Scan for the cell matching the given text and deliver its [x, y] coordinate at center. 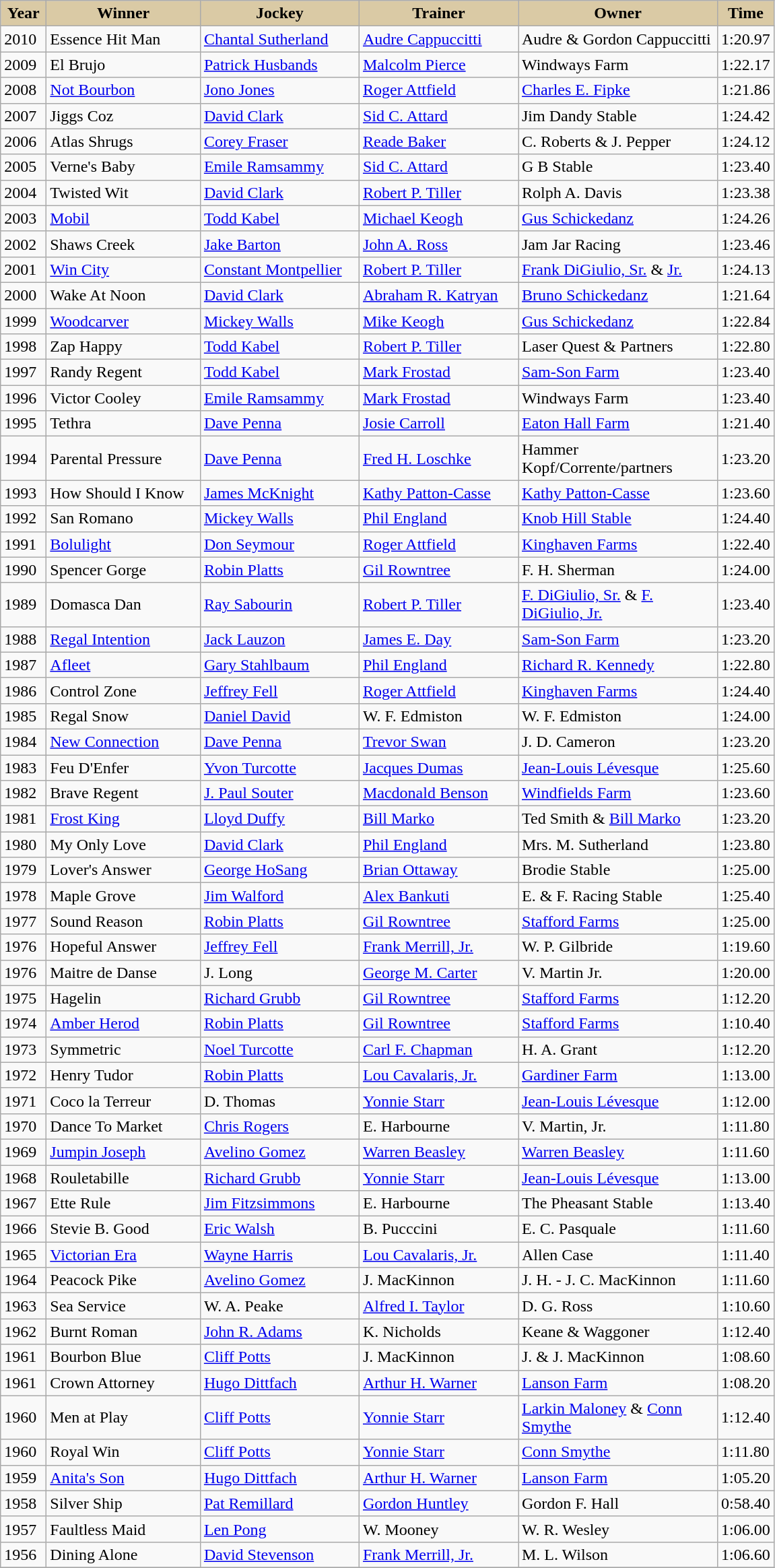
G B Stable [618, 167]
Mrs. M. Sutherland [618, 845]
Lloyd Duffy [279, 819]
1:23.46 [746, 244]
Audre Cappuccitti [438, 39]
2006 [24, 141]
Keane & Waggoner [618, 1332]
Randy Regent [124, 372]
Wayne Harris [279, 1255]
V. Martin Jr. [618, 973]
Don Seymour [279, 544]
Regal Intention [124, 639]
V. Martin, Jr. [618, 1126]
W. Mooney [438, 1529]
1:10.60 [746, 1306]
1974 [24, 1024]
1973 [24, 1049]
W. R. Wesley [618, 1529]
Stevie B. Good [124, 1229]
Ted Smith & Bill Marko [618, 819]
Wake At Noon [124, 295]
1:21.86 [746, 90]
1969 [24, 1152]
Brian Ottaway [438, 870]
1:05.20 [746, 1478]
1:22.84 [746, 321]
George M. Carter [438, 973]
Eaton Hall Farm [618, 424]
Royal Win [124, 1452]
Regal Snow [124, 716]
M. L. Wilson [618, 1555]
1983 [24, 767]
1:13.40 [746, 1204]
H. A. Grant [618, 1049]
1992 [24, 519]
1:25.60 [746, 767]
Spencer Gorge [124, 570]
Silver Ship [124, 1503]
Abraham R. Katryan [438, 295]
1979 [24, 870]
Time [746, 13]
1994 [24, 458]
1:22.17 [746, 65]
1:20.97 [746, 39]
1980 [24, 845]
Rouletabille [124, 1178]
1965 [24, 1255]
Mobil [124, 218]
Lover's Answer [124, 870]
1:23.38 [746, 193]
Chantal Sutherland [279, 39]
Hammer Kopf/Corrente/partners [618, 458]
D. G. Ross [618, 1306]
Knob Hill Stable [618, 519]
Feu D'Enfer [124, 767]
Essence Hit Man [124, 39]
2005 [24, 167]
2010 [24, 39]
1:12.00 [746, 1101]
1986 [24, 690]
Henry Tudor [124, 1075]
Burnt Roman [124, 1332]
Sound Reason [124, 921]
Amber Herod [124, 1024]
Reade Baker [438, 141]
James E. Day [438, 639]
J. H. - J. C. MacKinnon [618, 1280]
Atlas Shrugs [124, 141]
F. DiGiulio, Sr. & F. DiGiulio, Jr. [618, 605]
Victor Cooley [124, 398]
1977 [24, 921]
J. Long [279, 973]
Laser Quest & Partners [618, 347]
Yvon Turcotte [279, 767]
Alfred I. Taylor [438, 1306]
1968 [24, 1178]
George HoSang [279, 870]
Jim Fitzsimmons [279, 1204]
Macdonald Benson [438, 793]
1:11.40 [746, 1255]
C. Roberts & J. Pepper [618, 141]
1997 [24, 372]
Anita's Son [124, 1478]
Gardiner Farm [618, 1075]
Afleet [124, 665]
Jockey [279, 13]
El Brujo [124, 65]
Shaws Creek [124, 244]
Josie Carroll [438, 424]
1972 [24, 1075]
Crown Attorney [124, 1383]
1971 [24, 1101]
1957 [24, 1529]
Coco la Terreur [124, 1101]
Trevor Swan [438, 742]
D. Thomas [279, 1101]
F. H. Sherman [618, 570]
Winner [124, 13]
Malcolm Pierce [438, 65]
John A. Ross [438, 244]
B. Pucccini [438, 1229]
J. Paul Souter [279, 793]
James McKnight [279, 493]
How Should I Know [124, 493]
Conn Smythe [618, 1452]
1988 [24, 639]
1:20.00 [746, 973]
Bruno Schickedanz [618, 295]
1:08.20 [746, 1383]
1987 [24, 665]
Mike Keogh [438, 321]
Alex Bankuti [438, 896]
1958 [24, 1503]
1964 [24, 1280]
Win City [124, 269]
Dance To Market [124, 1126]
Corey Fraser [279, 141]
Noel Turcotte [279, 1049]
David Stevenson [279, 1555]
2000 [24, 295]
1:24.13 [746, 269]
Jim Dandy Stable [618, 116]
1:08.60 [746, 1357]
Not Bourbon [124, 90]
1962 [24, 1332]
Richard R. Kennedy [618, 665]
E. C. Pasquale [618, 1229]
New Connection [124, 742]
Frank DiGiulio, Sr. & Jr. [618, 269]
1966 [24, 1229]
1998 [24, 347]
1:25.40 [746, 896]
Bolulight [124, 544]
Windfields Farm [618, 793]
1:24.26 [746, 218]
1999 [24, 321]
1:06.60 [746, 1555]
Ette Rule [124, 1204]
1985 [24, 716]
Jack Lauzon [279, 639]
K. Nicholds [438, 1332]
Eric Walsh [279, 1229]
1981 [24, 819]
Parental Pressure [124, 458]
W. A. Peake [279, 1306]
Bourbon Blue [124, 1357]
Chris Rogers [279, 1126]
1984 [24, 742]
1970 [24, 1126]
1:19.60 [746, 947]
Constant Montpellier [279, 269]
John R. Adams [279, 1332]
Bill Marko [438, 819]
0:58.40 [746, 1503]
1967 [24, 1204]
Michael Keogh [438, 218]
1:24.42 [746, 116]
Maitre de Danse [124, 973]
Frost King [124, 819]
2001 [24, 269]
Faultless Maid [124, 1529]
Charles E. Fipke [618, 90]
1:21.64 [746, 295]
1995 [24, 424]
Patrick Husbands [279, 65]
1996 [24, 398]
Trainer [438, 13]
1:22.40 [746, 544]
Control Zone [124, 690]
2007 [24, 116]
Gary Stahlbaum [279, 665]
2004 [24, 193]
Victorian Era [124, 1255]
J. & J. MacKinnon [618, 1357]
Carl F. Chapman [438, 1049]
Daniel David [279, 716]
1:23.80 [746, 845]
J. D. Cameron [618, 742]
1959 [24, 1478]
Gordon Huntley [438, 1503]
Gordon F. Hall [618, 1503]
Men at Play [124, 1417]
Owner [618, 13]
Audre & Gordon Cappuccitti [618, 39]
1990 [24, 570]
Pat Remillard [279, 1503]
Maple Grove [124, 896]
Tethra [124, 424]
1989 [24, 605]
Jim Walford [279, 896]
Jacques Dumas [438, 767]
Ray Sabourin [279, 605]
Peacock Pike [124, 1280]
Rolph A. Davis [618, 193]
2009 [24, 65]
Twisted Wit [124, 193]
E. & F. Racing Stable [618, 896]
The Pheasant Stable [618, 1204]
Hagelin [124, 998]
1:21.40 [746, 424]
1:24.12 [746, 141]
Fred H. Loschke [438, 458]
Larkin Maloney & Conn Smythe [618, 1417]
San Romano [124, 519]
Woodcarver [124, 321]
Allen Case [618, 1255]
1978 [24, 896]
Jono Jones [279, 90]
W. P. Gilbride [618, 947]
My Only Love [124, 845]
Sea Service [124, 1306]
Domasca Dan [124, 605]
Brodie Stable [618, 870]
2008 [24, 90]
1975 [24, 998]
Jam Jar Racing [618, 244]
1982 [24, 793]
Jiggs Coz [124, 116]
Dining Alone [124, 1555]
2002 [24, 244]
Jake Barton [279, 244]
1:06.00 [746, 1529]
Jumpin Joseph [124, 1152]
1956 [24, 1555]
1993 [24, 493]
Symmetric [124, 1049]
Brave Regent [124, 793]
Year [24, 13]
1:10.40 [746, 1024]
Len Pong [279, 1529]
1991 [24, 544]
Zap Happy [124, 347]
1963 [24, 1306]
Verne's Baby [124, 167]
Hopeful Answer [124, 947]
2003 [24, 218]
